Search for the cell housing the specified text and yield its [x, y] center coordinate. 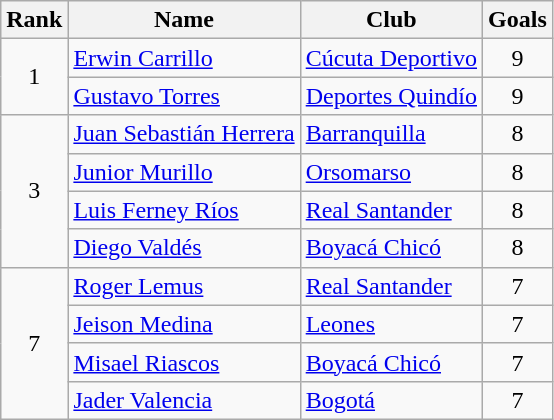
Deportes Quindío [391, 96]
Name [184, 20]
Barranquilla [391, 134]
Jader Valencia [184, 400]
Bogotá [391, 400]
1 [34, 77]
Cúcuta Deportivo [391, 58]
Rank [34, 20]
Roger Lemus [184, 286]
Leones [391, 324]
Club [391, 20]
Gustavo Torres [184, 96]
3 [34, 191]
Diego Valdés [184, 248]
Luis Ferney Ríos [184, 210]
Junior Murillo [184, 172]
Erwin Carrillo [184, 58]
Jeison Medina [184, 324]
Juan Sebastián Herrera [184, 134]
Goals [518, 20]
Orsomarso [391, 172]
Misael Riascos [184, 362]
